From the cell containing the given text, extract its center point as (X, Y) coordinate. 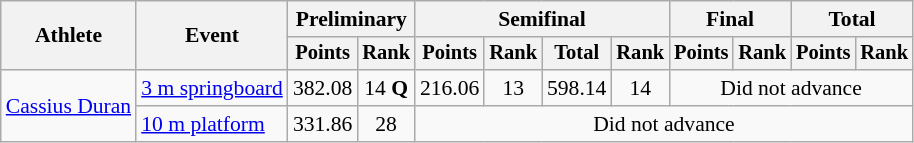
Semifinal (542, 19)
598.14 (576, 88)
10 m platform (212, 124)
13 (513, 88)
Athlete (68, 36)
331.86 (322, 124)
Final (730, 19)
14 Q (386, 88)
28 (386, 124)
Event (212, 36)
216.06 (450, 88)
Cassius Duran (68, 106)
382.08 (322, 88)
3 m springboard (212, 88)
Preliminary (352, 19)
14 (640, 88)
